Pinpoint the cell where the given text exists, returning its [X, Y] midpoint coordinate. 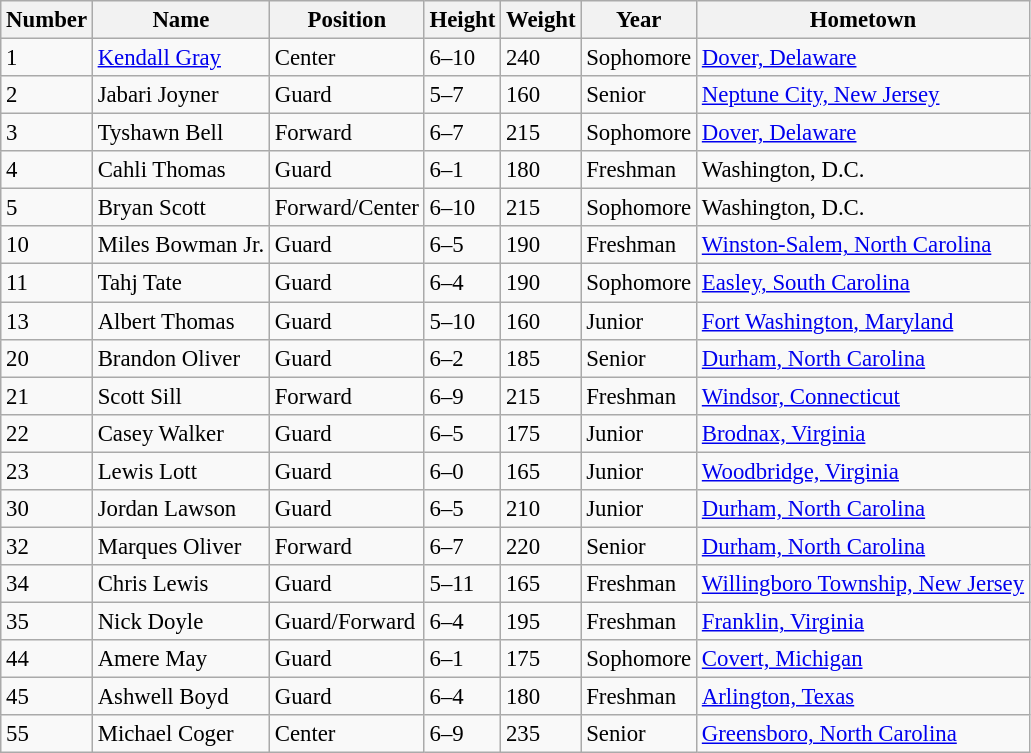
4 [47, 170]
Fort Washington, Maryland [864, 321]
30 [47, 509]
Amere May [180, 659]
32 [47, 546]
45 [47, 697]
Brandon Oliver [180, 358]
10 [47, 245]
Willingboro Township, New Jersey [864, 584]
Easley, South Carolina [864, 283]
Number [47, 20]
Bryan Scott [180, 208]
34 [47, 584]
2 [47, 95]
Tyshawn Bell [180, 133]
Neptune City, New Jersey [864, 95]
23 [47, 471]
13 [47, 321]
5–10 [462, 321]
Woodbridge, Virginia [864, 471]
Lewis Lott [180, 471]
22 [47, 433]
Miles Bowman Jr. [180, 245]
Jordan Lawson [180, 509]
Forward/Center [346, 208]
185 [541, 358]
Weight [541, 20]
Height [462, 20]
210 [541, 509]
6–0 [462, 471]
11 [47, 283]
5–11 [462, 584]
55 [47, 734]
Name [180, 20]
Cahli Thomas [180, 170]
Franklin, Virginia [864, 621]
Casey Walker [180, 433]
1 [47, 58]
35 [47, 621]
Winston-Salem, North Carolina [864, 245]
5 [47, 208]
Tahj Tate [180, 283]
Chris Lewis [180, 584]
Guard/Forward [346, 621]
195 [541, 621]
Windsor, Connecticut [864, 396]
Michael Coger [180, 734]
Greensboro, North Carolina [864, 734]
3 [47, 133]
Year [639, 20]
Kendall Gray [180, 58]
5–7 [462, 95]
Arlington, Texas [864, 697]
240 [541, 58]
Albert Thomas [180, 321]
Covert, Michigan [864, 659]
Jabari Joyner [180, 95]
Brodnax, Virginia [864, 433]
Scott Sill [180, 396]
235 [541, 734]
20 [47, 358]
220 [541, 546]
21 [47, 396]
Ashwell Boyd [180, 697]
Marques Oliver [180, 546]
Position [346, 20]
Nick Doyle [180, 621]
6–2 [462, 358]
Hometown [864, 20]
44 [47, 659]
